Output the (X, Y) coordinate of the center of the cell containing the given text.  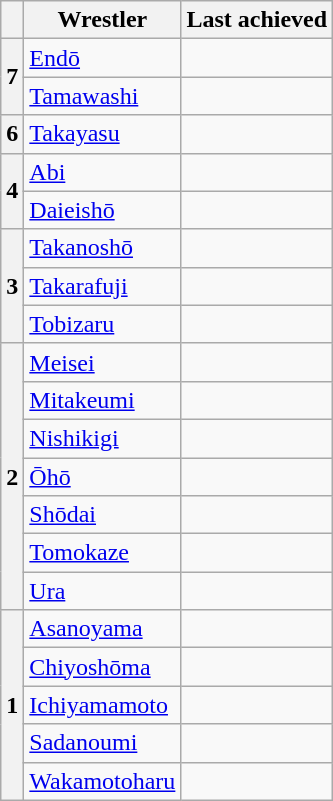
4 (12, 191)
Asanoyama (102, 629)
Tomokaze (102, 553)
Tobizaru (102, 324)
Chiyoshōma (102, 667)
7 (12, 77)
Ichiyamamoto (102, 705)
Ōhō (102, 477)
Shōdai (102, 515)
1 (12, 705)
Endō (102, 58)
6 (12, 134)
2 (12, 476)
Last achieved (257, 20)
Ura (102, 591)
Wrestler (102, 20)
Abi (102, 172)
Mitakeumi (102, 400)
Wakamotoharu (102, 781)
Meisei (102, 362)
Takarafuji (102, 286)
3 (12, 286)
Daieishō (102, 210)
Tamawashi (102, 96)
Takanoshō (102, 248)
Nishikigi (102, 438)
Sadanoumi (102, 743)
Takayasu (102, 134)
